Provide the [x, y] coordinate of the cell's center where the given text is located.  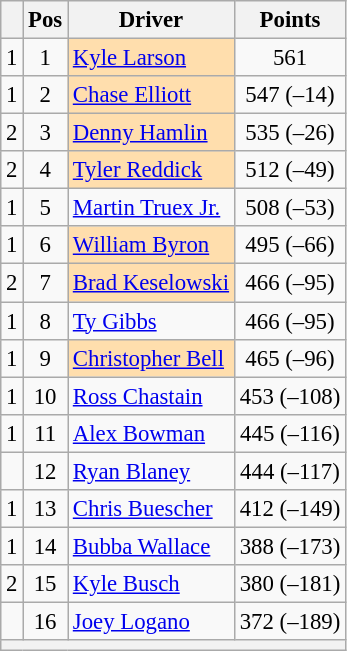
3 [46, 133]
15 [46, 584]
Chase Elliott [152, 95]
8 [46, 321]
445 (–116) [290, 433]
Pos [46, 20]
11 [46, 433]
Points [290, 20]
Denny Hamlin [152, 133]
14 [46, 546]
12 [46, 471]
16 [46, 621]
Ryan Blaney [152, 471]
13 [46, 509]
Brad Keselowski [152, 283]
465 (–96) [290, 358]
453 (–108) [290, 396]
Joey Logano [152, 621]
Ross Chastain [152, 396]
Kyle Busch [152, 584]
Kyle Larson [152, 58]
Tyler Reddick [152, 170]
495 (–66) [290, 245]
10 [46, 396]
5 [46, 208]
9 [46, 358]
Christopher Bell [152, 358]
412 (–149) [290, 509]
Alex Bowman [152, 433]
William Byron [152, 245]
Driver [152, 20]
372 (–189) [290, 621]
388 (–173) [290, 546]
Ty Gibbs [152, 321]
Chris Buescher [152, 509]
547 (–14) [290, 95]
444 (–117) [290, 471]
561 [290, 58]
7 [46, 283]
512 (–49) [290, 170]
4 [46, 170]
Martin Truex Jr. [152, 208]
508 (–53) [290, 208]
6 [46, 245]
380 (–181) [290, 584]
Bubba Wallace [152, 546]
535 (–26) [290, 133]
